Determine the (X, Y) coordinate at the center of the cell enclosing the given text.  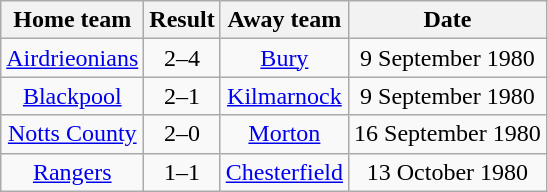
Date (448, 20)
Result (182, 20)
Chesterfield (284, 172)
Rangers (72, 172)
1–1 (182, 172)
2–0 (182, 134)
Kilmarnock (284, 96)
Bury (284, 58)
Blackpool (72, 96)
2–4 (182, 58)
16 September 1980 (448, 134)
Away team (284, 20)
13 October 1980 (448, 172)
Airdrieonians (72, 58)
Notts County (72, 134)
Home team (72, 20)
Morton (284, 134)
2–1 (182, 96)
